Scan for the cell matching the given text and deliver its (x, y) coordinate at center. 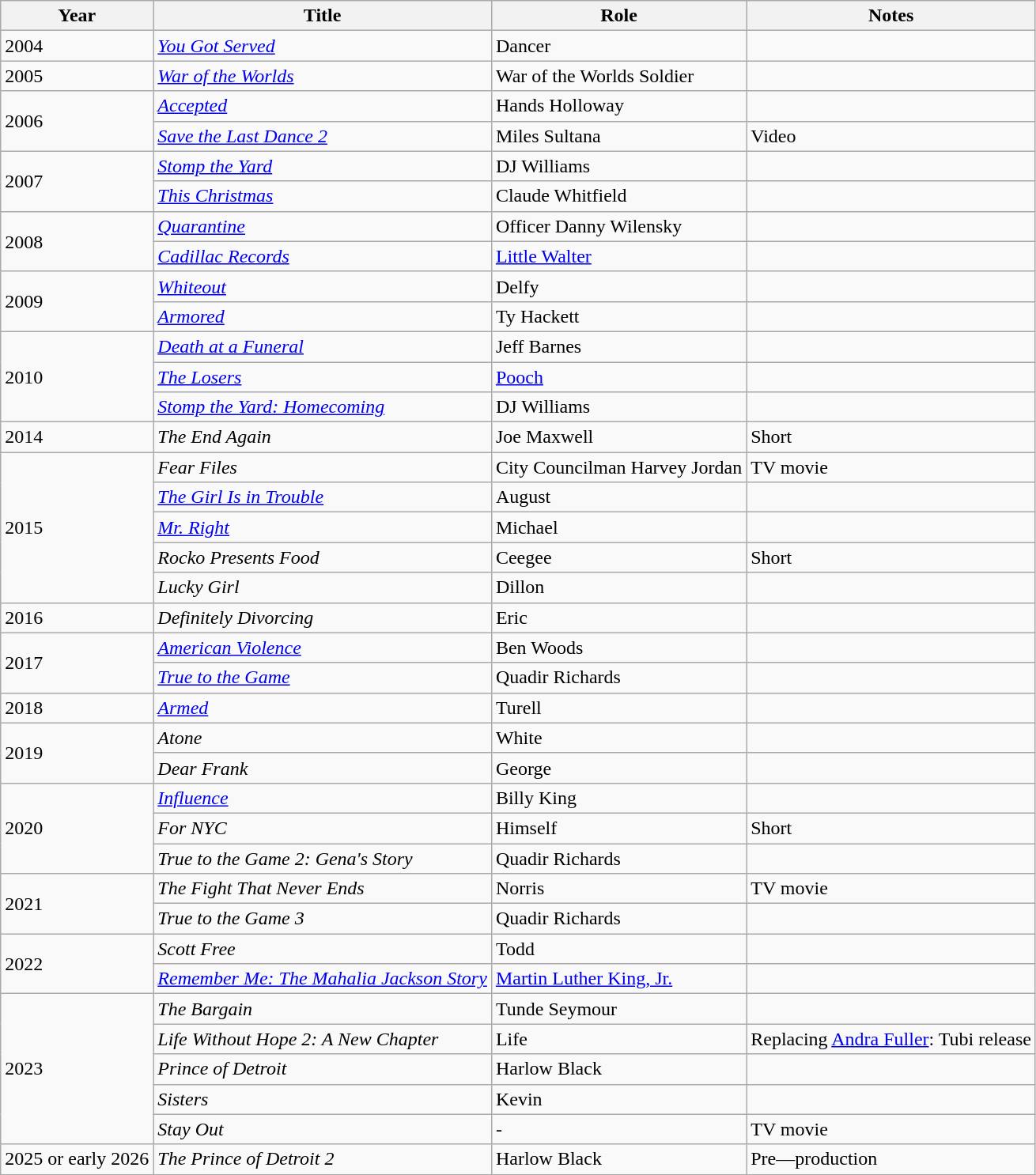
Whiteout (323, 286)
Dancer (618, 46)
Video (891, 136)
Year (78, 16)
Notes (891, 16)
The Girl Is in Trouble (323, 497)
2021 (78, 904)
Definitely Divorcing (323, 618)
Accepted (323, 106)
Ceegee (618, 557)
Cadillac Records (323, 256)
True to the Game 2: Gena's Story (323, 858)
Stay Out (323, 1129)
Tunde Seymour (618, 1009)
Role (618, 16)
Himself (618, 828)
True to the Game (323, 678)
Armed (323, 708)
Life Without Hope 2: A New Chapter (323, 1039)
Martin Luther King, Jr. (618, 979)
The Fight That Never Ends (323, 889)
City Councilman Harvey Jordan (618, 467)
The Prince of Detroit 2 (323, 1159)
Pooch (618, 377)
Ty Hackett (618, 316)
Influence (323, 798)
2006 (78, 121)
Dear Frank (323, 768)
Delfy (618, 286)
Kevin (618, 1099)
2019 (78, 753)
2004 (78, 46)
2018 (78, 708)
Claude Whitfield (618, 196)
2005 (78, 76)
- (618, 1129)
War of the Worlds Soldier (618, 76)
2009 (78, 301)
2007 (78, 181)
Rocko Presents Food (323, 557)
Title (323, 16)
Officer Danny Wilensky (618, 226)
Ben Woods (618, 648)
American Violence (323, 648)
Joe Maxwell (618, 437)
The End Again (323, 437)
Replacing Andra Fuller: Tubi release (891, 1039)
2017 (78, 663)
Atone (323, 738)
Armored (323, 316)
You Got Served (323, 46)
Death at a Funeral (323, 346)
Norris (618, 889)
Save the Last Dance 2 (323, 136)
White (618, 738)
August (618, 497)
Scott Free (323, 949)
True to the Game 3 (323, 919)
Pre—production (891, 1159)
2016 (78, 618)
Remember Me: The Mahalia Jackson Story (323, 979)
George (618, 768)
Michael (618, 527)
2020 (78, 828)
2025 or early 2026 (78, 1159)
2023 (78, 1069)
Turell (618, 708)
Billy King (618, 798)
Hands Holloway (618, 106)
Miles Sultana (618, 136)
Quarantine (323, 226)
Fear Files (323, 467)
Stomp the Yard (323, 166)
Prince of Detroit (323, 1069)
Jeff Barnes (618, 346)
Life (618, 1039)
For NYC (323, 828)
2008 (78, 241)
This Christmas (323, 196)
Stomp the Yard: Homecoming (323, 407)
2014 (78, 437)
Todd (618, 949)
Dillon (618, 587)
2022 (78, 964)
Mr. Right (323, 527)
2010 (78, 376)
Sisters (323, 1099)
Lucky Girl (323, 587)
2015 (78, 527)
The Losers (323, 377)
War of the Worlds (323, 76)
Eric (618, 618)
Little Walter (618, 256)
The Bargain (323, 1009)
